Return the [X, Y] coordinate for the center point of the cell that contains the specified text.  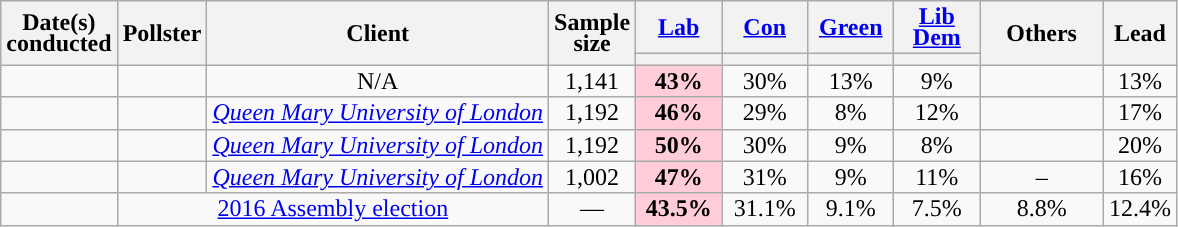
47% [679, 177]
31% [765, 177]
11% [937, 177]
43.5% [679, 209]
12.4% [1140, 209]
— [592, 209]
Lead [1140, 33]
9.1% [851, 209]
29% [765, 113]
2016 Assembly election [332, 209]
Green [851, 28]
Con [765, 28]
N/A [378, 81]
– [1042, 177]
43% [679, 81]
31.1% [765, 209]
1,002 [592, 177]
20% [1140, 145]
Lab [679, 28]
Pollster [162, 33]
12% [937, 113]
50% [679, 145]
8.8% [1042, 209]
Samplesize [592, 33]
1,141 [592, 81]
16% [1140, 177]
Client [378, 33]
7.5% [937, 209]
46% [679, 113]
Lib Dem [937, 28]
Others [1042, 33]
Date(s)conducted [59, 33]
17% [1140, 113]
